For the text-containing cell, return its midpoint in [x, y] coordinate format. 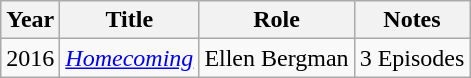
Homecoming [130, 58]
Year [30, 20]
2016 [30, 58]
Notes [412, 20]
Ellen Bergman [276, 58]
Title [130, 20]
Role [276, 20]
3 Episodes [412, 58]
